For the text-containing cell, return its midpoint in [x, y] coordinate format. 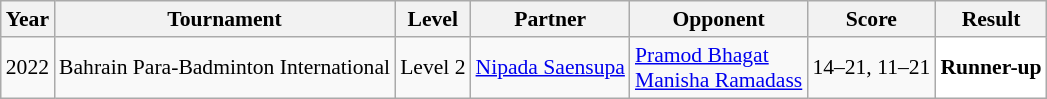
Pramod Bhagat Manisha Ramadass [718, 68]
2022 [28, 68]
Nipada Saensupa [550, 68]
Score [871, 19]
Year [28, 19]
Level 2 [432, 68]
14–21, 11–21 [871, 68]
Tournament [224, 19]
Bahrain Para-Badminton International [224, 68]
Level [432, 19]
Runner-up [990, 68]
Partner [550, 19]
Result [990, 19]
Opponent [718, 19]
